Scan for the cell matching the given text and deliver its (X, Y) coordinate at center. 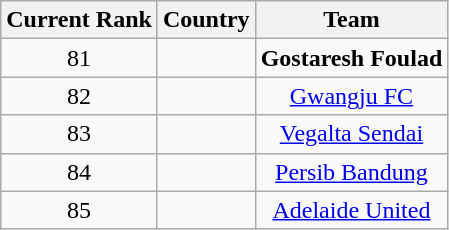
83 (80, 134)
Gwangju FC (352, 96)
Vegalta Sendai (352, 134)
81 (80, 58)
Persib Bandung (352, 172)
84 (80, 172)
Country (206, 20)
82 (80, 96)
Team (352, 20)
Gostaresh Foulad (352, 58)
85 (80, 210)
Adelaide United (352, 210)
Current Rank (80, 20)
